Return the (X, Y) coordinate for the center point of the cell that contains the specified text.  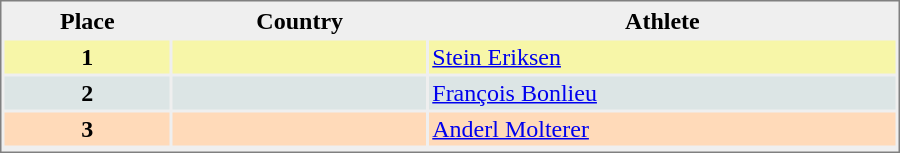
2 (87, 92)
Athlete (662, 20)
Country (300, 20)
Stein Eriksen (662, 56)
François Bonlieu (662, 92)
3 (87, 128)
Place (87, 20)
1 (87, 56)
Anderl Molterer (662, 128)
